Return the [X, Y] coordinate for the center point of the cell that contains the specified text.  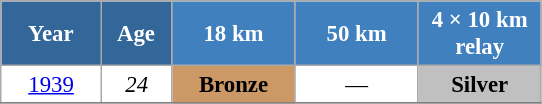
1939 [52, 85]
24 [136, 85]
Bronze [234, 85]
4 × 10 km relay [480, 34]
Age [136, 34]
18 km [234, 34]
— [356, 85]
Year [52, 34]
50 km [356, 34]
Silver [480, 85]
